Find where the given text appears and provide that cell's center as [X, Y] coordinate. 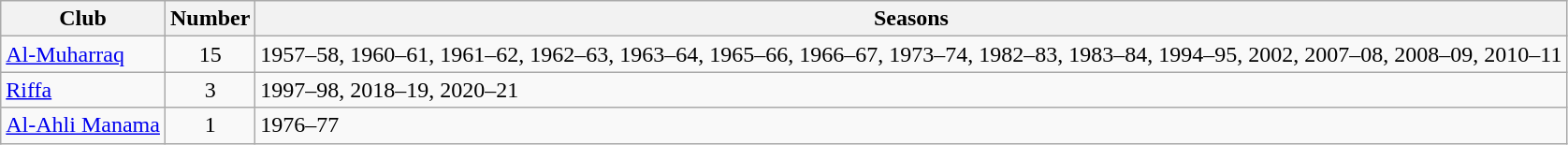
1976–77 [911, 125]
Club [83, 19]
Al-Muharraq [83, 54]
1957–58, 1960–61, 1961–62, 1962–63, 1963–64, 1965–66, 1966–67, 1973–74, 1982–83, 1983–84, 1994–95, 2002, 2007–08, 2008–09, 2010–11 [911, 54]
Al-Ahli Manama [83, 125]
15 [210, 54]
1997–98, 2018–19, 2020–21 [911, 90]
3 [210, 90]
Riffa [83, 90]
Seasons [911, 19]
1 [210, 125]
Number [210, 19]
